Extract the [X, Y] coordinate from the center of the cell holding the provided text.  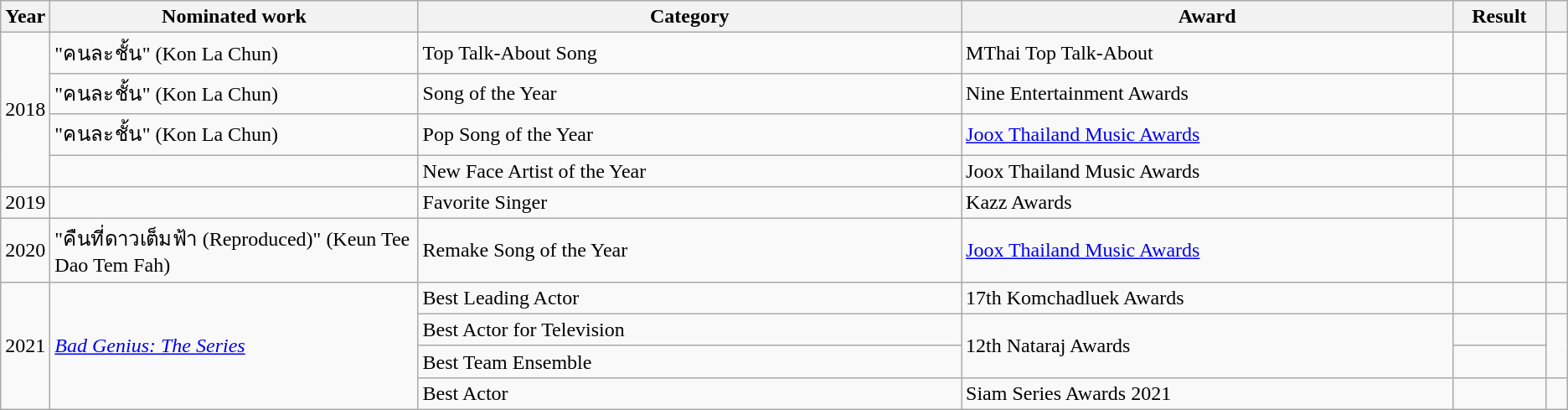
2019 [25, 203]
Top Talk-About Song [689, 54]
Category [689, 17]
Best Actor for Television [689, 330]
Bad Genius: The Series [235, 345]
Kazz Awards [1208, 203]
Best Leading Actor [689, 298]
Siam Series Awards 2021 [1208, 393]
2018 [25, 110]
Favorite Singer [689, 203]
Nominated work [235, 17]
Best Actor [689, 393]
Year [25, 17]
MThai Top Talk-About [1208, 54]
Nine Entertainment Awards [1208, 94]
17th Komchadluek Awards [1208, 298]
Pop Song of the Year [689, 134]
Song of the Year [689, 94]
New Face Artist of the Year [689, 170]
Remake Song of the Year [689, 251]
Best Team Ensemble [689, 361]
2020 [25, 251]
"คืนที่ดาวเต็มฟ้า (Reproduced)" (Keun Tee Dao Tem Fah) [235, 251]
Result [1499, 17]
Award [1208, 17]
2021 [25, 345]
12th Nataraj Awards [1208, 345]
